Search for the cell housing the specified text and yield its [x, y] center coordinate. 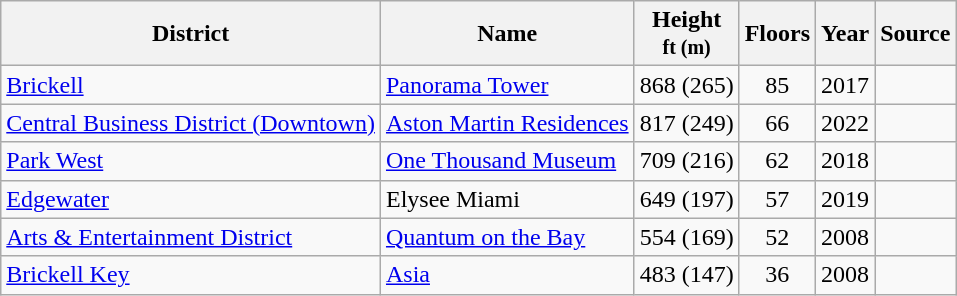
Park West [191, 161]
Brickell [191, 85]
57 [777, 199]
868 (265) [686, 85]
District [191, 34]
Name [507, 34]
Aston Martin Residences [507, 123]
2018 [846, 161]
Panorama Tower [507, 85]
2019 [846, 199]
Edgewater [191, 199]
2017 [846, 85]
Asia [507, 275]
Central Business District (Downtown) [191, 123]
Floors [777, 34]
817 (249) [686, 123]
62 [777, 161]
Heightft (m) [686, 34]
649 (197) [686, 199]
483 (147) [686, 275]
66 [777, 123]
Brickell Key [191, 275]
85 [777, 85]
Year [846, 34]
554 (169) [686, 237]
36 [777, 275]
52 [777, 237]
Source [916, 34]
One Thousand Museum [507, 161]
Elysee Miami [507, 199]
709 (216) [686, 161]
2022 [846, 123]
Quantum on the Bay [507, 237]
Arts & Entertainment District [191, 237]
